Find where the given text appears and provide that cell's center as [x, y] coordinate. 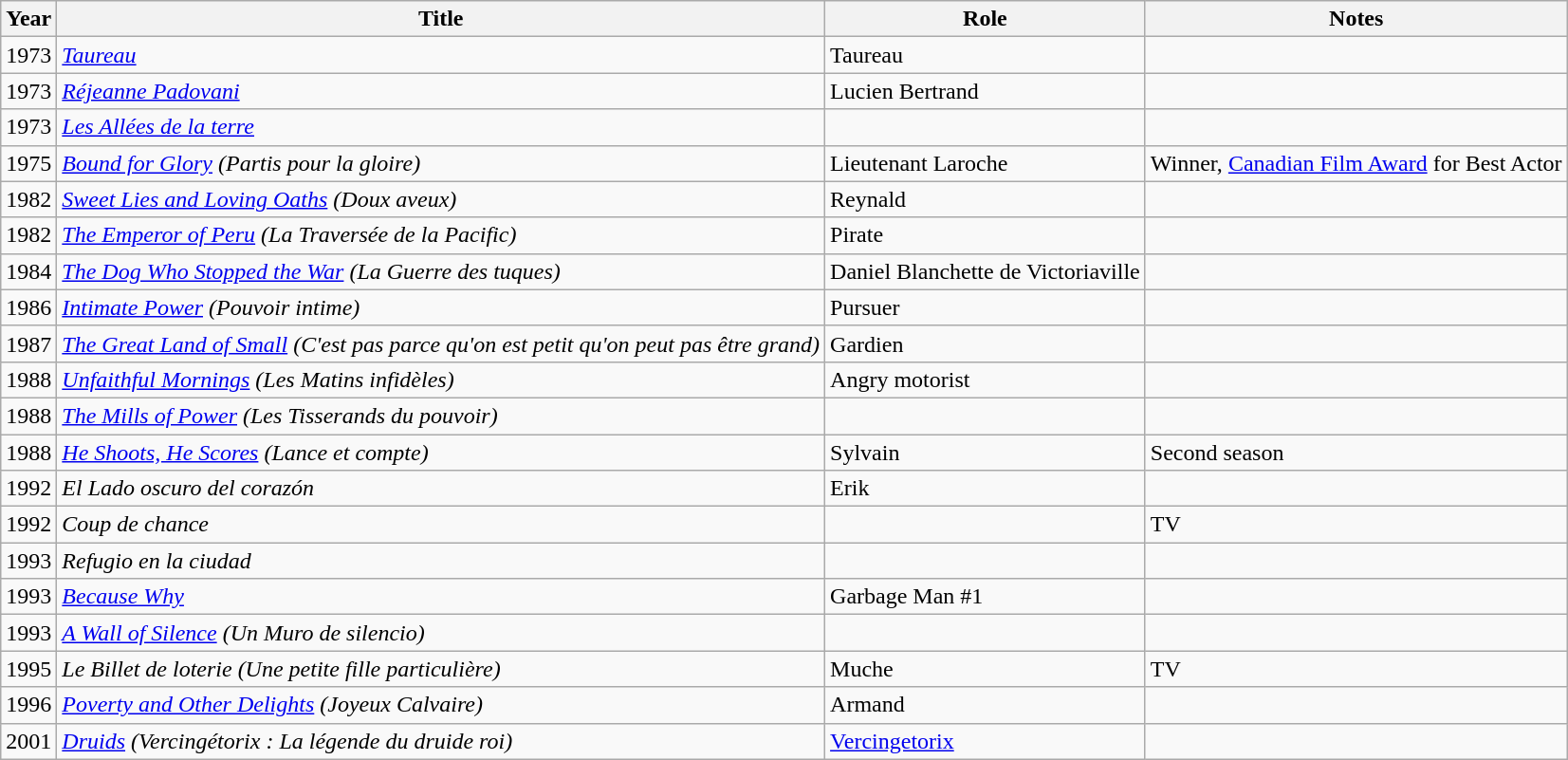
The Emperor of Peru (La Traversée de la Pacific) [441, 235]
Les Allées de la terre [441, 127]
Lucien Bertrand [986, 91]
Notes [1356, 19]
Réjeanne Padovani [441, 91]
A Wall of Silence (Un Muro de silencio) [441, 633]
The Mills of Power (Les Tisserands du pouvoir) [441, 416]
Vercingetorix [986, 741]
Sylvain [986, 453]
Pirate [986, 235]
The Dog Who Stopped the War (La Guerre des tuques) [441, 271]
Gardien [986, 343]
Refugio en la ciudad [441, 561]
Reynald [986, 199]
Coup de chance [441, 525]
Armand [986, 705]
El Lado oscuro del corazón [441, 489]
1987 [28, 343]
Role [986, 19]
Pursuer [986, 307]
Druids (Vercingétorix : La légende du druide roi) [441, 741]
Le Billet de loterie (Une petite fille particulière) [441, 669]
Garbage Man #1 [986, 597]
Lieutenant Laroche [986, 163]
Daniel Blanchette de Victoriaville [986, 271]
Erik [986, 489]
The Great Land of Small (C'est pas parce qu'on est petit qu'on peut pas être grand) [441, 343]
Angry motorist [986, 380]
1984 [28, 271]
Second season [1356, 453]
1975 [28, 163]
Unfaithful Mornings (Les Matins infidèles) [441, 380]
1995 [28, 669]
Intimate Power (Pouvoir intime) [441, 307]
Because Why [441, 597]
He Shoots, He Scores (Lance et compte) [441, 453]
Bound for Glory (Partis pour la gloire) [441, 163]
Poverty and Other Delights (Joyeux Calvaire) [441, 705]
Sweet Lies and Loving Oaths (Doux aveux) [441, 199]
1986 [28, 307]
2001 [28, 741]
Title [441, 19]
Muche [986, 669]
Year [28, 19]
Winner, Canadian Film Award for Best Actor [1356, 163]
1996 [28, 705]
